Extract the (X, Y) coordinate from the center of the cell holding the provided text.  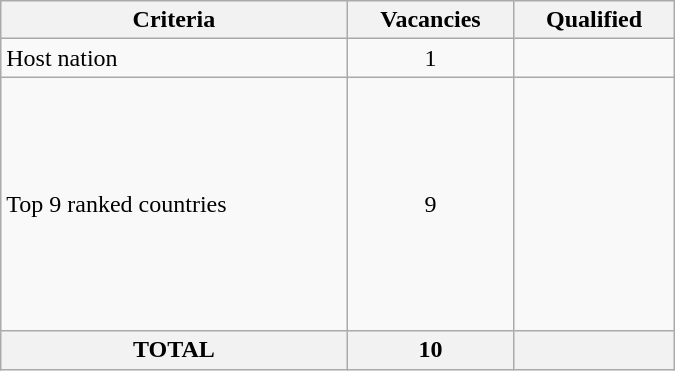
TOTAL (174, 350)
10 (430, 350)
Criteria (174, 20)
Qualified (594, 20)
9 (430, 204)
Vacancies (430, 20)
Top 9 ranked countries (174, 204)
Host nation (174, 58)
1 (430, 58)
